Provide the (X, Y) coordinate of the cell's center where the given text is located.  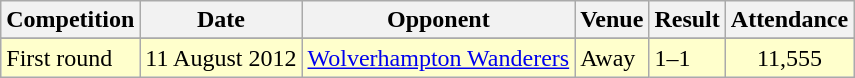
1–1 (687, 58)
Venue (612, 20)
Away (612, 58)
Attendance (789, 20)
11,555 (789, 58)
Date (221, 20)
Wolverhampton Wanderers (438, 58)
11 August 2012 (221, 58)
Opponent (438, 20)
Result (687, 20)
First round (70, 58)
Competition (70, 20)
